Output the (X, Y) coordinate of the center of the cell containing the given text.  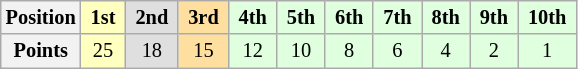
10 (301, 51)
4th (253, 17)
2 (494, 51)
25 (104, 51)
1 (547, 51)
2nd (152, 17)
15 (203, 51)
5th (301, 17)
8th (446, 17)
18 (152, 51)
6th (349, 17)
12 (253, 51)
3rd (203, 17)
7th (397, 17)
Position (41, 17)
Points (41, 51)
4 (446, 51)
10th (547, 17)
1st (104, 17)
8 (349, 51)
6 (397, 51)
9th (494, 17)
